For the text-containing cell, return its midpoint in [X, Y] coordinate format. 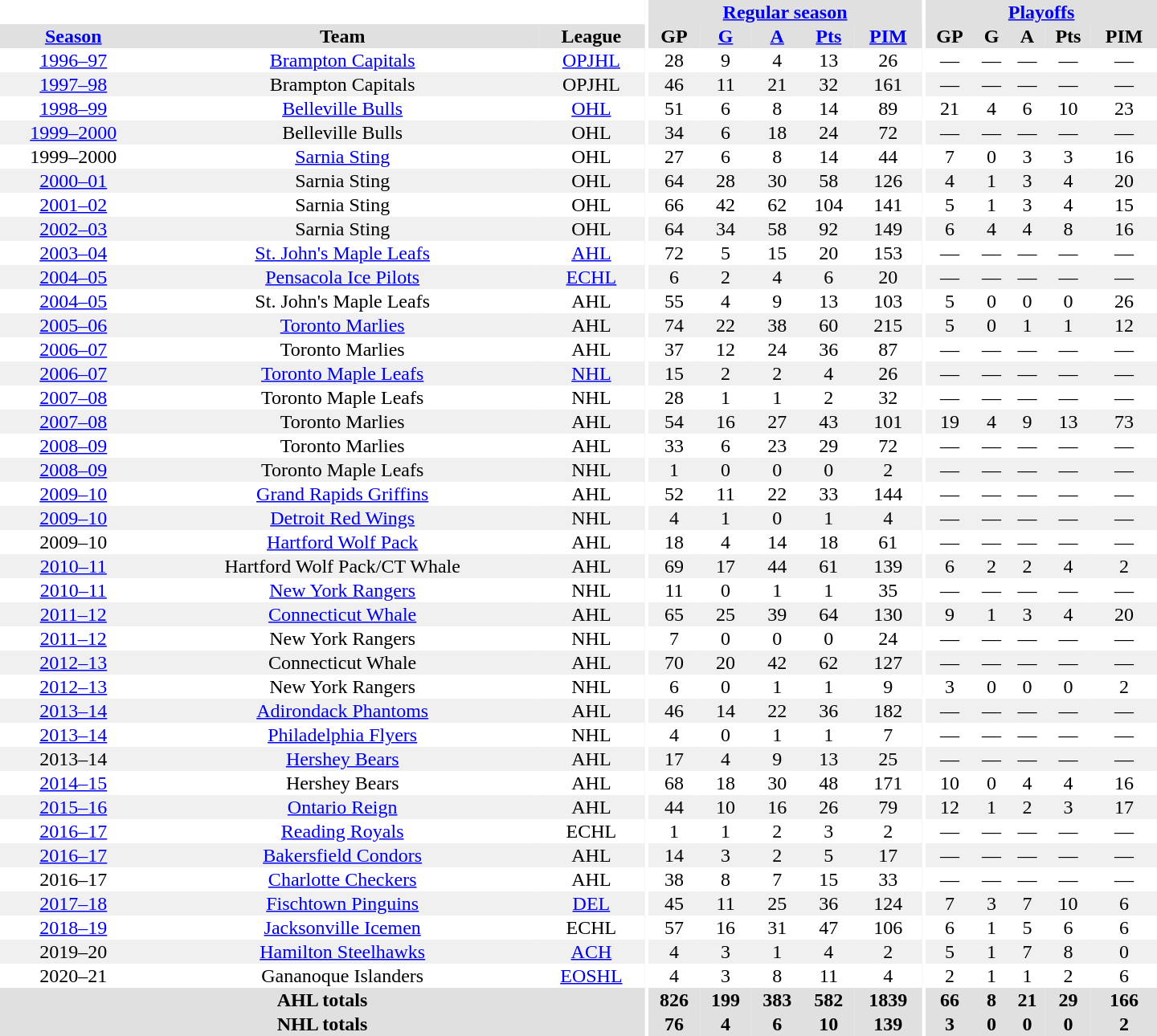
141 [888, 205]
126 [888, 181]
19 [950, 422]
Reading Royals [342, 831]
Philadelphia Flyers [342, 735]
215 [888, 325]
74 [674, 325]
48 [828, 783]
45 [674, 903]
199 [726, 1000]
70 [674, 663]
89 [888, 108]
103 [888, 301]
1996–97 [74, 60]
Playoffs [1041, 12]
2020–21 [74, 976]
Hartford Wolf Pack [342, 542]
149 [888, 229]
144 [888, 494]
79 [888, 807]
Bakersfield Condors [342, 855]
1839 [888, 1000]
2005–06 [74, 325]
92 [828, 229]
Grand Rapids Griffins [342, 494]
37 [674, 349]
Team [342, 36]
51 [674, 108]
182 [888, 711]
124 [888, 903]
2001–02 [74, 205]
Hartford Wolf Pack/CT Whale [342, 566]
DEL [591, 903]
104 [828, 205]
171 [888, 783]
Detroit Red Wings [342, 518]
43 [828, 422]
2015–16 [74, 807]
ACH [591, 952]
Charlotte Checkers [342, 879]
Regular season [785, 12]
39 [777, 614]
166 [1124, 1000]
EOSHL [591, 976]
47 [828, 928]
2000–01 [74, 181]
2014–15 [74, 783]
Gananoque Islanders [342, 976]
87 [888, 349]
826 [674, 1000]
31 [777, 928]
2002–03 [74, 229]
130 [888, 614]
54 [674, 422]
55 [674, 301]
Season [74, 36]
161 [888, 84]
52 [674, 494]
65 [674, 614]
60 [828, 325]
101 [888, 422]
582 [828, 1000]
2018–19 [74, 928]
153 [888, 253]
Hamilton Steelhawks [342, 952]
127 [888, 663]
68 [674, 783]
106 [888, 928]
NHL totals [322, 1024]
2019–20 [74, 952]
76 [674, 1024]
Fischtown Pinguins [342, 903]
1998–99 [74, 108]
35 [888, 590]
Pensacola Ice Pilots [342, 277]
69 [674, 566]
Jacksonville Icemen [342, 928]
2003–04 [74, 253]
AHL totals [322, 1000]
57 [674, 928]
2017–18 [74, 903]
73 [1124, 422]
League [591, 36]
Adirondack Phantoms [342, 711]
Ontario Reign [342, 807]
383 [777, 1000]
1997–98 [74, 84]
